For the text-containing cell, return its midpoint in (x, y) coordinate format. 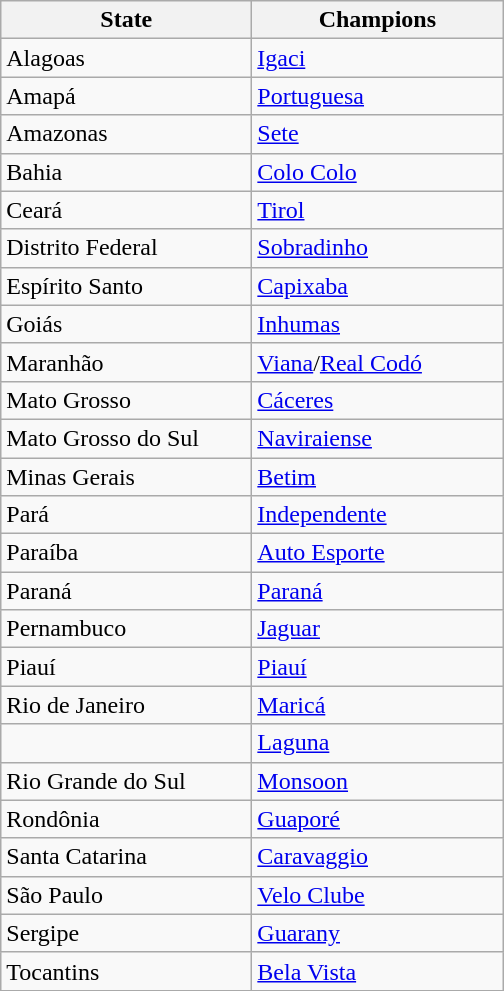
Tirol (378, 210)
Guaporé (378, 819)
Monsoon (378, 781)
Minas Gerais (126, 477)
Betim (378, 477)
Capixaba (378, 286)
Mato Grosso (126, 400)
Cáceres (378, 400)
Pará (126, 515)
Inhumas (378, 324)
Rondônia (126, 819)
State (126, 20)
Jaguar (378, 629)
Sete (378, 134)
Viana/Real Codó (378, 362)
Mato Grosso do Sul (126, 438)
Maricá (378, 705)
Tocantins (126, 971)
Santa Catarina (126, 857)
Ceará (126, 210)
Independente (378, 515)
Portuguesa (378, 96)
Alagoas (126, 58)
Goiás (126, 324)
Laguna (378, 743)
Pernambuco (126, 629)
Igaci (378, 58)
São Paulo (126, 895)
Auto Esporte (378, 553)
Guarany (378, 933)
Champions (378, 20)
Amapá (126, 96)
Caravaggio (378, 857)
Distrito Federal (126, 248)
Maranhão (126, 362)
Rio Grande do Sul (126, 781)
Colo Colo (378, 172)
Naviraiense (378, 438)
Amazonas (126, 134)
Rio de Janeiro (126, 705)
Bahia (126, 172)
Bela Vista (378, 971)
Paraíba (126, 553)
Espírito Santo (126, 286)
Sergipe (126, 933)
Velo Clube (378, 895)
Sobradinho (378, 248)
